Return [X, Y] of the center of cell containing provided text 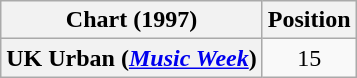
Chart (1997) [132, 20]
15 [309, 58]
Position [309, 20]
UK Urban (Music Week) [132, 58]
